Find where the given text appears and provide that cell's center as (X, Y) coordinate. 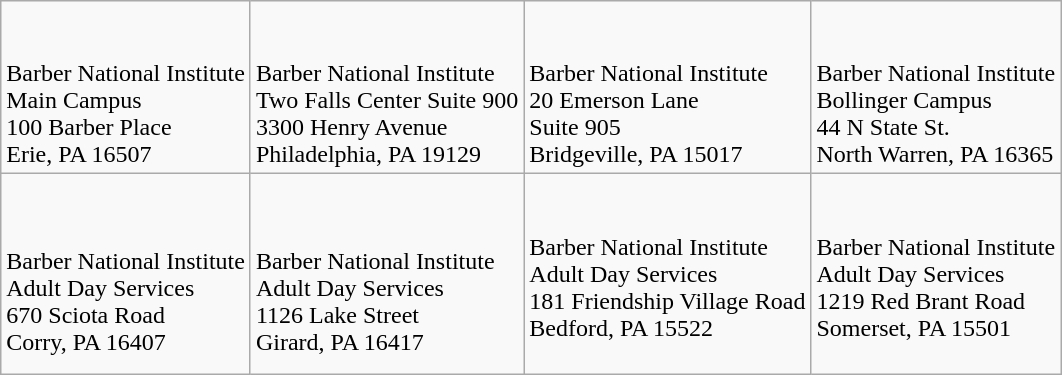
Barber National Institute 20 Emerson LaneSuite 905 Bridgeville, PA 15017 (668, 88)
Barber National InstituteAdult Day Services 1219 Red Brant RoadSomerset, PA 15501 (936, 274)
Barber National InstituteAdult Day Services 1126 Lake Street Girard, PA 16417 (386, 274)
Barber National InstituteMain Campus 100 Barber Place Erie, PA 16507 (126, 88)
Barber National Institute Two Falls Center Suite 900 3300 Henry Avenue Philadelphia, PA 19129 (386, 88)
Barber National InstituteAdult Day Services 670 Sciota Road Corry, PA 16407 (126, 274)
Barber National InstituteBollinger Campus 44 N State St. North Warren, PA 16365 (936, 88)
Barber National InstituteAdult Day Services 181 Friendship Village RoadBedford, PA 15522 (668, 274)
